Return (X, Y) of the center of cell containing provided text 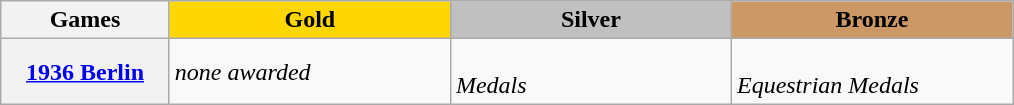
Games (86, 20)
Gold (310, 20)
Silver (590, 20)
Medals (590, 72)
Bronze (872, 20)
none awarded (310, 72)
Equestrian Medals (872, 72)
1936 Berlin (86, 72)
